Output the (X, Y) coordinate of the center of the cell containing the given text.  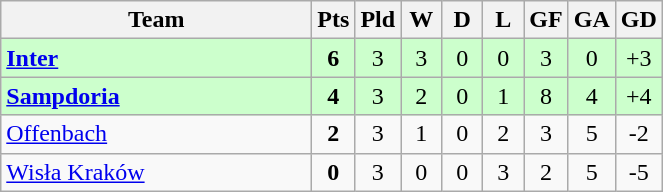
D (462, 20)
Pts (334, 20)
Offenbach (156, 134)
W (422, 20)
6 (334, 58)
Inter (156, 58)
-5 (638, 172)
8 (546, 96)
+3 (638, 58)
-2 (638, 134)
L (504, 20)
GA (592, 20)
Pld (378, 20)
+4 (638, 96)
Team (156, 20)
GF (546, 20)
Sampdoria (156, 96)
Wisła Kraków (156, 172)
GD (638, 20)
